Detect which cell encompasses the target text, then output its (X, Y) center coordinate. 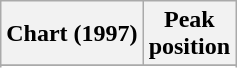
Peakposition (189, 34)
Chart (1997) (72, 34)
